Search for the cell housing the specified text and yield its (X, Y) center coordinate. 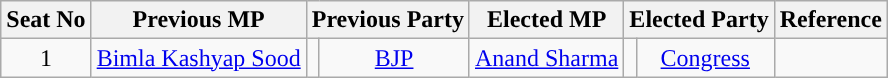
Elected MP (546, 20)
Reference (830, 20)
Bimla Kashyap Sood (198, 58)
Previous MP (198, 20)
Previous Party (388, 20)
Congress (705, 58)
Anand Sharma (546, 58)
Elected Party (699, 20)
1 (46, 58)
BJP (394, 58)
Seat No (46, 20)
